Provide the (X, Y) coordinate of the cell's center where the given text is located.  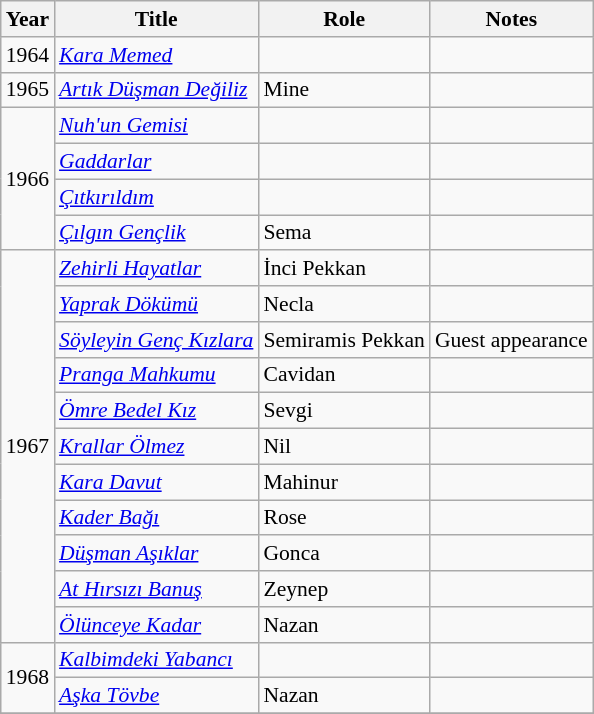
Title (156, 19)
Yaprak Dökümü (156, 304)
Gaddarlar (156, 162)
Semiramis Pekkan (344, 340)
Guest appearance (512, 340)
Kader Bağı (156, 518)
Zehirli Hayatlar (156, 269)
Nil (344, 447)
Cavidan (344, 375)
Çılgın Gençlik (156, 233)
Düşman Aşıklar (156, 554)
Kara Davut (156, 482)
Artık Düşman Değiliz (156, 90)
1967 (28, 447)
Zeynep (344, 589)
Notes (512, 19)
İnci Pekkan (344, 269)
Ölünceye Kadar (156, 625)
Sevgi (344, 411)
Kara Memed (156, 55)
Gonca (344, 554)
1964 (28, 55)
Year (28, 19)
Ömre Bedel Kız (156, 411)
Kalbimdeki Yabancı (156, 660)
Krallar Ölmez (156, 447)
Aşka Tövbe (156, 696)
1968 (28, 678)
Sema (344, 233)
Nuh'un Gemisi (156, 126)
Mine (344, 90)
1965 (28, 90)
Pranga Mahkumu (156, 375)
Role (344, 19)
Çıtkırıldım (156, 197)
Mahinur (344, 482)
At Hırsızı Banuş (156, 589)
Necla (344, 304)
Söyleyin Genç Kızlara (156, 340)
Rose (344, 518)
1966 (28, 179)
